Find where the given text appears and provide that cell's center as (X, Y) coordinate. 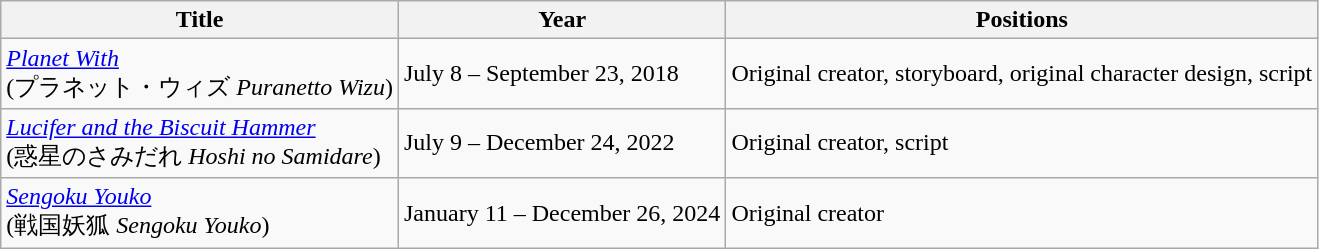
Positions (1022, 20)
Sengoku Youko(戦国妖狐 Sengoku Youko) (200, 213)
January 11 – December 26, 2024 (562, 213)
Original creator, script (1022, 143)
July 9 – December 24, 2022 (562, 143)
Year (562, 20)
Lucifer and the Biscuit Hammer(惑星のさみだれ Hoshi no Samidare) (200, 143)
Title (200, 20)
Original creator, storyboard, original character design, script (1022, 74)
July 8 – September 23, 2018 (562, 74)
Planet With(プラネット・ウィズ Puranetto Wizu) (200, 74)
Original creator (1022, 213)
